Find where the given text appears and provide that cell's center as (x, y) coordinate. 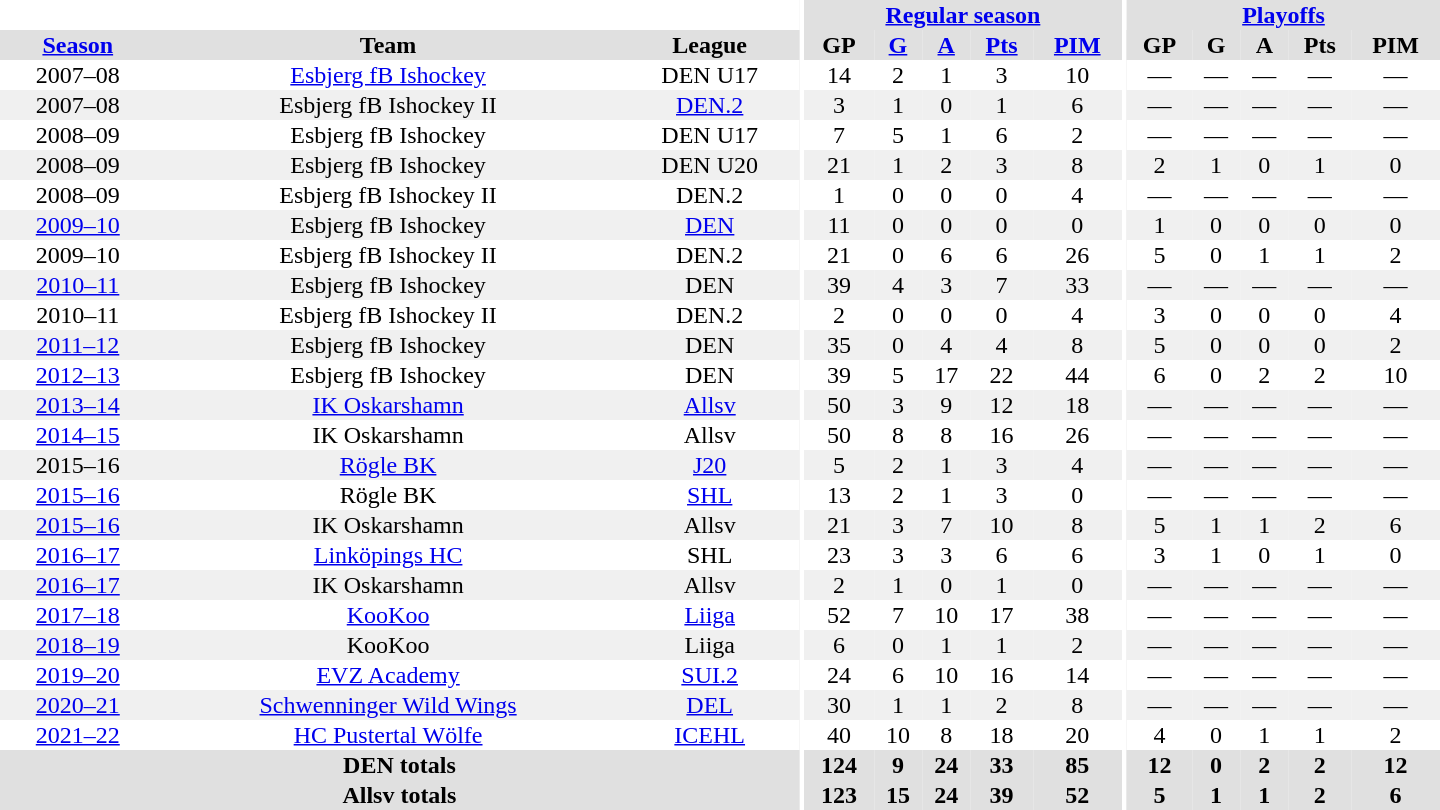
2021–22 (78, 735)
Regular season (963, 15)
22 (1002, 375)
44 (1078, 375)
HC Pustertal Wölfe (388, 735)
124 (839, 765)
2014–15 (78, 435)
DEN U20 (710, 165)
2018–19 (78, 645)
85 (1078, 765)
2013–14 (78, 405)
Playoffs (1284, 15)
35 (839, 345)
2012–13 (78, 375)
2019–20 (78, 675)
J20 (710, 465)
Allsv totals (400, 795)
League (710, 45)
Schwenninger Wild Wings (388, 705)
30 (839, 705)
Linköpings HC (388, 555)
20 (1078, 735)
123 (839, 795)
13 (839, 495)
11 (839, 225)
2020–21 (78, 705)
38 (1078, 615)
Season (78, 45)
DEL (710, 705)
15 (898, 795)
SUI.2 (710, 675)
23 (839, 555)
ICEHL (710, 735)
2011–12 (78, 345)
Team (388, 45)
EVZ Academy (388, 675)
DEN totals (400, 765)
40 (839, 735)
2017–18 (78, 615)
